Return the [x, y] coordinate for the center point of the cell that contains the specified text.  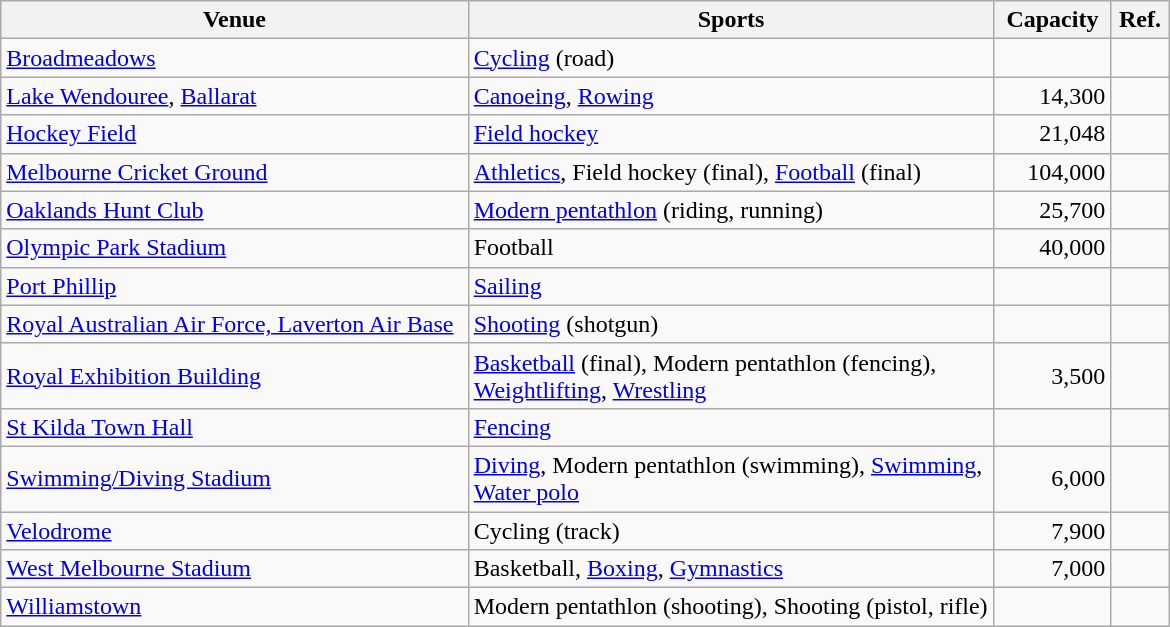
Velodrome [234, 531]
3,500 [1052, 376]
Oaklands Hunt Club [234, 210]
Williamstown [234, 607]
Melbourne Cricket Ground [234, 172]
40,000 [1052, 248]
104,000 [1052, 172]
Basketball (final), Modern pentathlon (fencing), Weightlifting, Wrestling [731, 376]
Lake Wendouree, Ballarat [234, 96]
Ref. [1140, 20]
Cycling (road) [731, 58]
Venue [234, 20]
St Kilda Town Hall [234, 427]
6,000 [1052, 478]
Football [731, 248]
Sailing [731, 286]
25,700 [1052, 210]
Athletics, Field hockey (final), Football (final) [731, 172]
21,048 [1052, 134]
Port Phillip [234, 286]
Cycling (track) [731, 531]
7,900 [1052, 531]
Hockey Field [234, 134]
Swimming/Diving Stadium [234, 478]
Canoeing, Rowing [731, 96]
Capacity [1052, 20]
Diving, Modern pentathlon (swimming), Swimming, Water polo [731, 478]
Royal Exhibition Building [234, 376]
Royal Australian Air Force, Laverton Air Base [234, 324]
Modern pentathlon (shooting), Shooting (pistol, rifle) [731, 607]
7,000 [1052, 569]
West Melbourne Stadium [234, 569]
Shooting (shotgun) [731, 324]
14,300 [1052, 96]
Olympic Park Stadium [234, 248]
Sports [731, 20]
Modern pentathlon (riding, running) [731, 210]
Fencing [731, 427]
Broadmeadows [234, 58]
Field hockey [731, 134]
Basketball, Boxing, Gymnastics [731, 569]
